Find where the given text appears and provide that cell's center as (X, Y) coordinate. 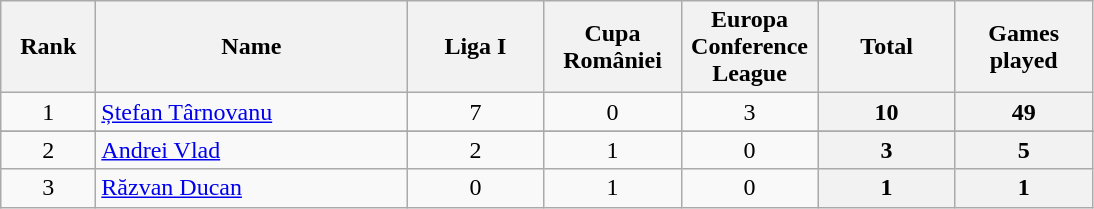
Name (252, 47)
5 (1024, 150)
Total (886, 47)
49 (1024, 112)
Liga I (476, 47)
Rank (48, 47)
10 (886, 112)
Games played (1024, 47)
Andrei Vlad (252, 150)
Răzvan Ducan (252, 188)
Cupa României (612, 47)
Europa Conference League (750, 47)
Ștefan Târnovanu (252, 112)
7 (476, 112)
